Capture the cell that displays the provided text and extract its [x, y] central coordinate. 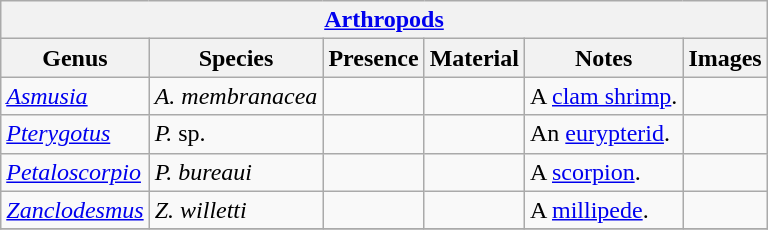
A clam shrimp. [603, 96]
Asmusia [75, 96]
Material [474, 58]
A. membranacea [236, 96]
A scorpion. [603, 172]
A millipede. [603, 210]
P. sp. [236, 134]
Z. willetti [236, 210]
Notes [603, 58]
Zanclodesmus [75, 210]
Images [725, 58]
Genus [75, 58]
Pterygotus [75, 134]
Presence [374, 58]
Species [236, 58]
Arthropods [384, 20]
An eurypterid. [603, 134]
P. bureaui [236, 172]
Petaloscorpio [75, 172]
